Provide the [x, y] coordinate of the cell's center where the given text is located.  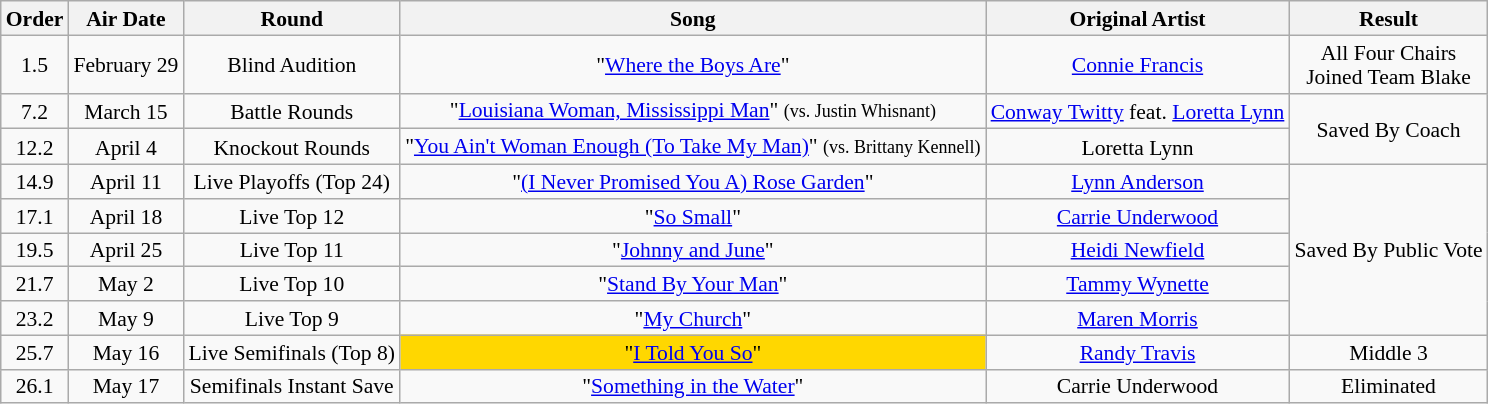
March 15 [126, 111]
"(I Never Promised You A) Rose Garden" [693, 182]
Result [1388, 18]
April 4 [126, 147]
February 29 [126, 64]
23.2 [35, 318]
May 2 [126, 284]
Tammy Wynette [1138, 284]
Live Top 9 [292, 318]
Conway Twitty feat. Loretta Lynn [1138, 111]
26.1 [35, 386]
"I Told You So" [693, 352]
21.7 [35, 284]
17.1 [35, 216]
Live Playoffs (Top 24) [292, 182]
Order [35, 18]
All Four Chairs Joined Team Blake [1388, 64]
Lynn Anderson [1138, 182]
Randy Travis [1138, 352]
"So Small" [693, 216]
April 25 [126, 250]
19.5 [35, 250]
14.9 [35, 182]
Live Top 11 [292, 250]
May 17 [126, 386]
Battle Rounds [292, 111]
Heidi Newfield [1138, 250]
"My Church" [693, 318]
"Something in the Water" [693, 386]
Air Date [126, 18]
Maren Morris [1138, 318]
7.2 [35, 111]
Middle 3 [1388, 352]
April 18 [126, 216]
"Louisiana Woman, Mississippi Man" (vs. Justin Whisnant) [693, 111]
Song [693, 18]
"You Ain't Woman Enough (To Take My Man)" (vs. Brittany Kennell) [693, 147]
Round [292, 18]
May 9 [126, 318]
Blind Audition [292, 64]
Saved By Coach [1388, 128]
"Johnny and June" [693, 250]
Live Semifinals (Top 8) [292, 352]
Live Top 12 [292, 216]
Eliminated [1388, 386]
April 11 [126, 182]
12.2 [35, 147]
Original Artist [1138, 18]
Live Top 10 [292, 284]
1.5 [35, 64]
Saved By Public Vote [1388, 250]
Knockout Rounds [292, 147]
25.7 [35, 352]
Semifinals Instant Save [292, 386]
Loretta Lynn [1138, 147]
May 16 [126, 352]
Connie Francis [1138, 64]
"Where the Boys Are" [693, 64]
"Stand By Your Man" [693, 284]
